Locate the cell with the specified text and output its [X, Y] center coordinate. 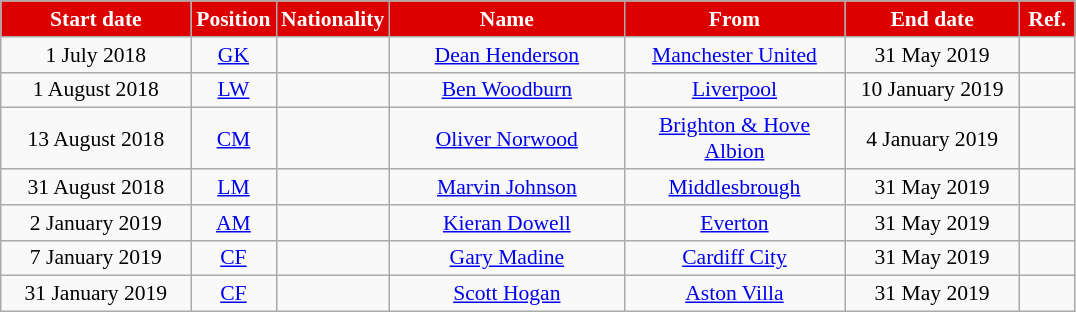
Manchester United [734, 55]
From [734, 19]
Nationality [332, 19]
Oliver Norwood [506, 138]
Kieran Dowell [506, 223]
31 August 2018 [96, 187]
7 January 2019 [96, 258]
1 August 2018 [96, 90]
Dean Henderson [506, 55]
Gary Madine [506, 258]
AM [234, 223]
Start date [96, 19]
LW [234, 90]
Name [506, 19]
CM [234, 138]
End date [932, 19]
LM [234, 187]
2 January 2019 [96, 223]
Everton [734, 223]
Scott Hogan [506, 294]
Aston Villa [734, 294]
Brighton & Hove Albion [734, 138]
13 August 2018 [96, 138]
31 January 2019 [96, 294]
Cardiff City [734, 258]
Position [234, 19]
Middlesbrough [734, 187]
Marvin Johnson [506, 187]
4 January 2019 [932, 138]
Ref. [1048, 19]
GK [234, 55]
1 July 2018 [96, 55]
Liverpool [734, 90]
Ben Woodburn [506, 90]
10 January 2019 [932, 90]
